Extract the (x, y) coordinate from the center of the cell holding the provided text.  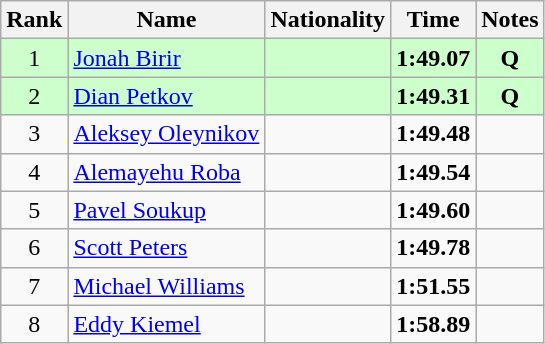
3 (34, 134)
Notes (510, 20)
1:49.07 (434, 58)
Rank (34, 20)
Dian Petkov (166, 96)
Nationality (328, 20)
Alemayehu Roba (166, 172)
1:49.54 (434, 172)
6 (34, 248)
Scott Peters (166, 248)
1:49.78 (434, 248)
1:58.89 (434, 324)
Michael Williams (166, 286)
Time (434, 20)
2 (34, 96)
1:51.55 (434, 286)
Name (166, 20)
1:49.60 (434, 210)
Jonah Birir (166, 58)
5 (34, 210)
7 (34, 286)
Pavel Soukup (166, 210)
1:49.48 (434, 134)
Aleksey Oleynikov (166, 134)
8 (34, 324)
Eddy Kiemel (166, 324)
4 (34, 172)
1 (34, 58)
1:49.31 (434, 96)
